Detect which cell encompasses the target text, then output its [x, y] center coordinate. 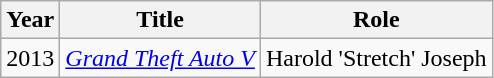
Role [376, 20]
Grand Theft Auto V [160, 58]
Title [160, 20]
Year [30, 20]
2013 [30, 58]
Harold 'Stretch' Joseph [376, 58]
